Output the (x, y) coordinate of the center of the cell containing the given text.  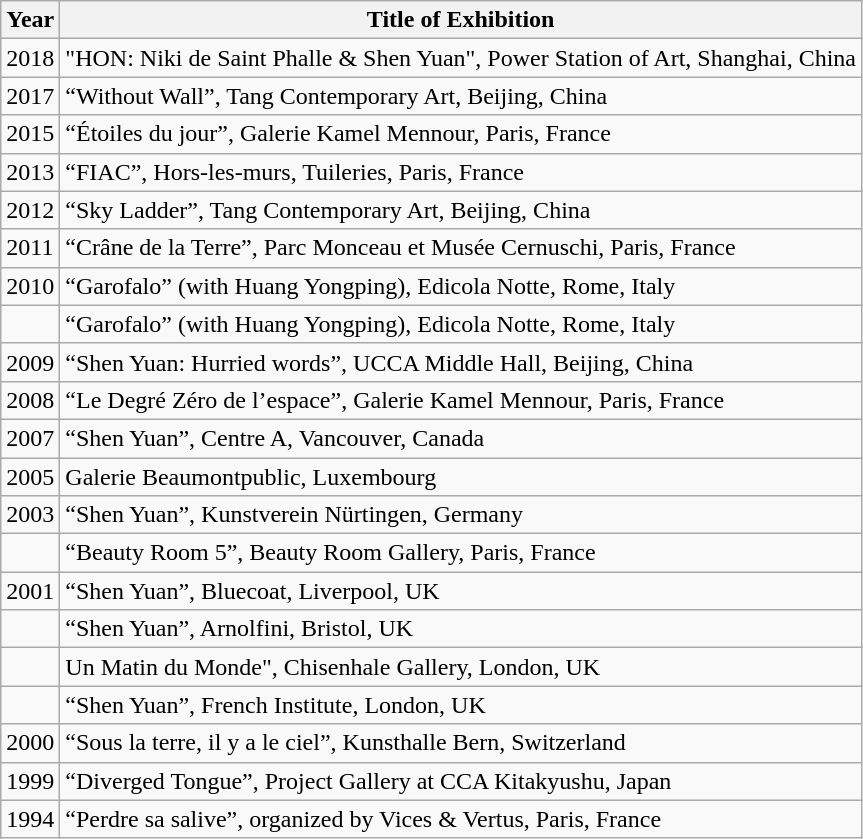
“Shen Yuan”, Centre A, Vancouver, Canada (461, 438)
2017 (30, 96)
2000 (30, 743)
“Shen Yuan”, Arnolfini, Bristol, UK (461, 629)
“Sous la terre, il y a le ciel”, Kunsthalle Bern, Switzerland (461, 743)
“Étoiles du jour”, Galerie Kamel Mennour, Paris, France (461, 134)
Title of Exhibition (461, 20)
“Le Degré Zéro de l’espace”, Galerie Kamel Mennour, Paris, France (461, 400)
2005 (30, 477)
"HON: Niki de Saint Phalle & Shen Yuan", Power Station of Art, Shanghai, China (461, 58)
2010 (30, 286)
“Shen Yuan”, Kunstverein Nürtingen, Germany (461, 515)
“Sky Ladder”, Tang Contemporary Art, Beijing, China (461, 210)
Year (30, 20)
“FIAC”, Hors-les-murs, Tuileries, Paris, France (461, 172)
2007 (30, 438)
“Shen Yuan”, French Institute, London, UK (461, 705)
Un Matin du Monde", Chisenhale Gallery, London, UK (461, 667)
“Shen Yuan: Hurried words”, UCCA Middle Hall, Beijing, China (461, 362)
2009 (30, 362)
“Crâne de la Terre”, Parc Monceau et Musée Cernuschi, Paris, France (461, 248)
2011 (30, 248)
1999 (30, 781)
2008 (30, 400)
Galerie Beaumontpublic, Luxembourg (461, 477)
2013 (30, 172)
2012 (30, 210)
“Beauty Room 5”, Beauty Room Gallery, Paris, France (461, 553)
“Perdre sa salive”, organized by Vices & Vertus, Paris, France (461, 819)
1994 (30, 819)
2015 (30, 134)
“Without Wall”, Tang Contemporary Art, Beijing, China (461, 96)
“Diverged Tongue”, Project Gallery at CCA Kitakyushu, Japan (461, 781)
2018 (30, 58)
“Shen Yuan”, Bluecoat, Liverpool, UK (461, 591)
2001 (30, 591)
2003 (30, 515)
